Provide the [X, Y] coordinate of the cell's center where the given text is located.  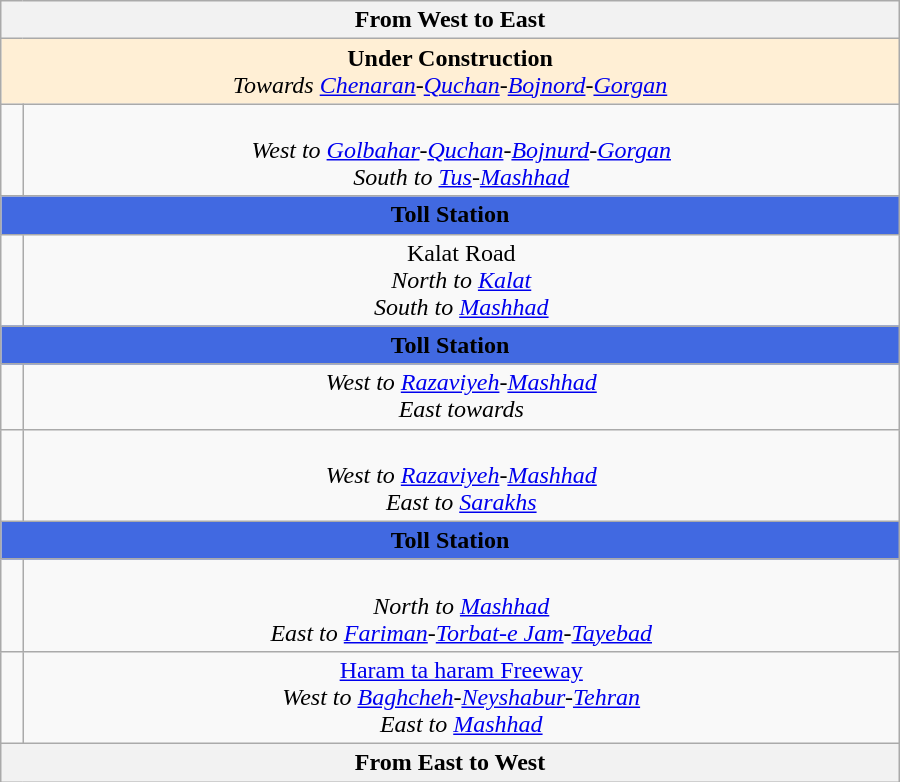
Haram ta haram FreewayWest to Baghcheh-Neyshabur-TehranEast to Mashhad [461, 697]
Under Construction Towards Chenaran-Quchan-Bojnord-Gorgan [450, 72]
West to Razaviyeh-MashhadEast towards [461, 396]
West to Razaviyeh-MashhadEast to Sarakhs [461, 475]
West to Golbahar-Quchan-Bojnurd-GorganSouth to Tus-Mashhad [461, 150]
From East to West [450, 762]
Kalat RoadNorth to KalatSouth to Mashhad [461, 280]
From West to East [450, 20]
North to MashhadEast to Fariman-Torbat-e Jam-Tayebad [461, 605]
